Capture the cell that displays the provided text and extract its [x, y] central coordinate. 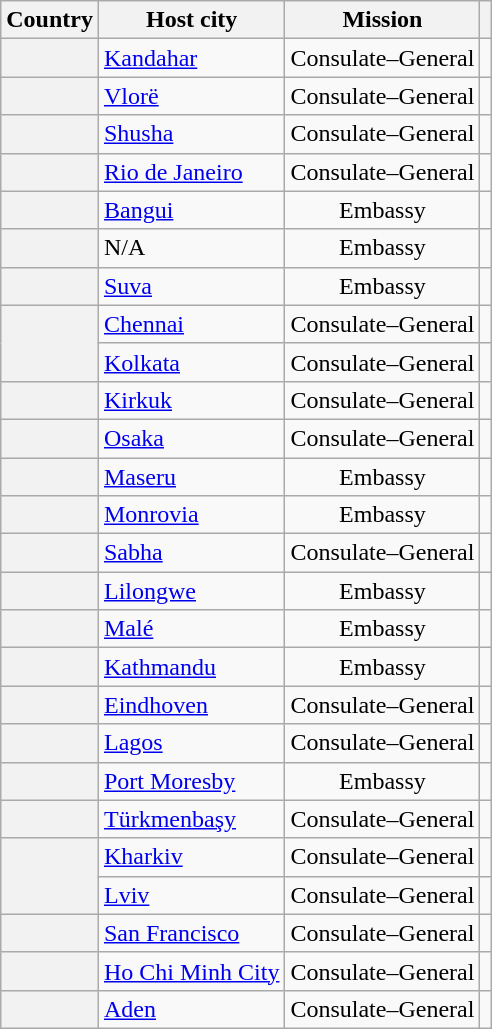
Mission [382, 20]
Kolkata [191, 362]
Bangui [191, 210]
Ho Chi Minh City [191, 971]
Sabha [191, 553]
Suva [191, 286]
Kharkiv [191, 857]
Country [50, 20]
Lagos [191, 743]
Vlorë [191, 96]
Chennai [191, 324]
Osaka [191, 438]
Lviv [191, 895]
Host city [191, 20]
Monrovia [191, 515]
Shusha [191, 134]
Maseru [191, 477]
Kandahar [191, 58]
San Francisco [191, 933]
N/A [191, 248]
Kirkuk [191, 400]
Lilongwe [191, 591]
Türkmenbaşy [191, 819]
Rio de Janeiro [191, 172]
Malé [191, 629]
Kathmandu [191, 667]
Port Moresby [191, 781]
Aden [191, 1009]
Eindhoven [191, 705]
